Return the (x, y) coordinate for the center point of the cell that contains the specified text.  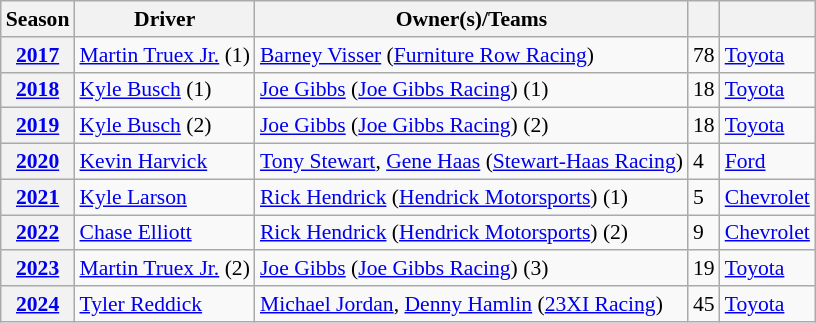
Joe Gibbs (Joe Gibbs Racing) (3) (472, 269)
5 (704, 197)
78 (704, 55)
Joe Gibbs (Joe Gibbs Racing) (1) (472, 90)
Kevin Harvick (164, 162)
Owner(s)/Teams (472, 19)
2024 (38, 304)
Ford (768, 162)
Barney Visser (Furniture Row Racing) (472, 55)
2018 (38, 90)
2017 (38, 55)
Rick Hendrick (Hendrick Motorsports) (2) (472, 233)
Tyler Reddick (164, 304)
Joe Gibbs (Joe Gibbs Racing) (2) (472, 126)
19 (704, 269)
Tony Stewart, Gene Haas (Stewart-Haas Racing) (472, 162)
Kyle Larson (164, 197)
Rick Hendrick (Hendrick Motorsports) (1) (472, 197)
Driver (164, 19)
2019 (38, 126)
Chase Elliott (164, 233)
45 (704, 304)
2023 (38, 269)
Martin Truex Jr. (1) (164, 55)
Martin Truex Jr. (2) (164, 269)
2020 (38, 162)
9 (704, 233)
Kyle Busch (1) (164, 90)
2021 (38, 197)
Michael Jordan, Denny Hamlin (23XI Racing) (472, 304)
4 (704, 162)
Season (38, 19)
Kyle Busch (2) (164, 126)
2022 (38, 233)
